Determine the (x, y) coordinate at the center of the cell enclosing the given text.  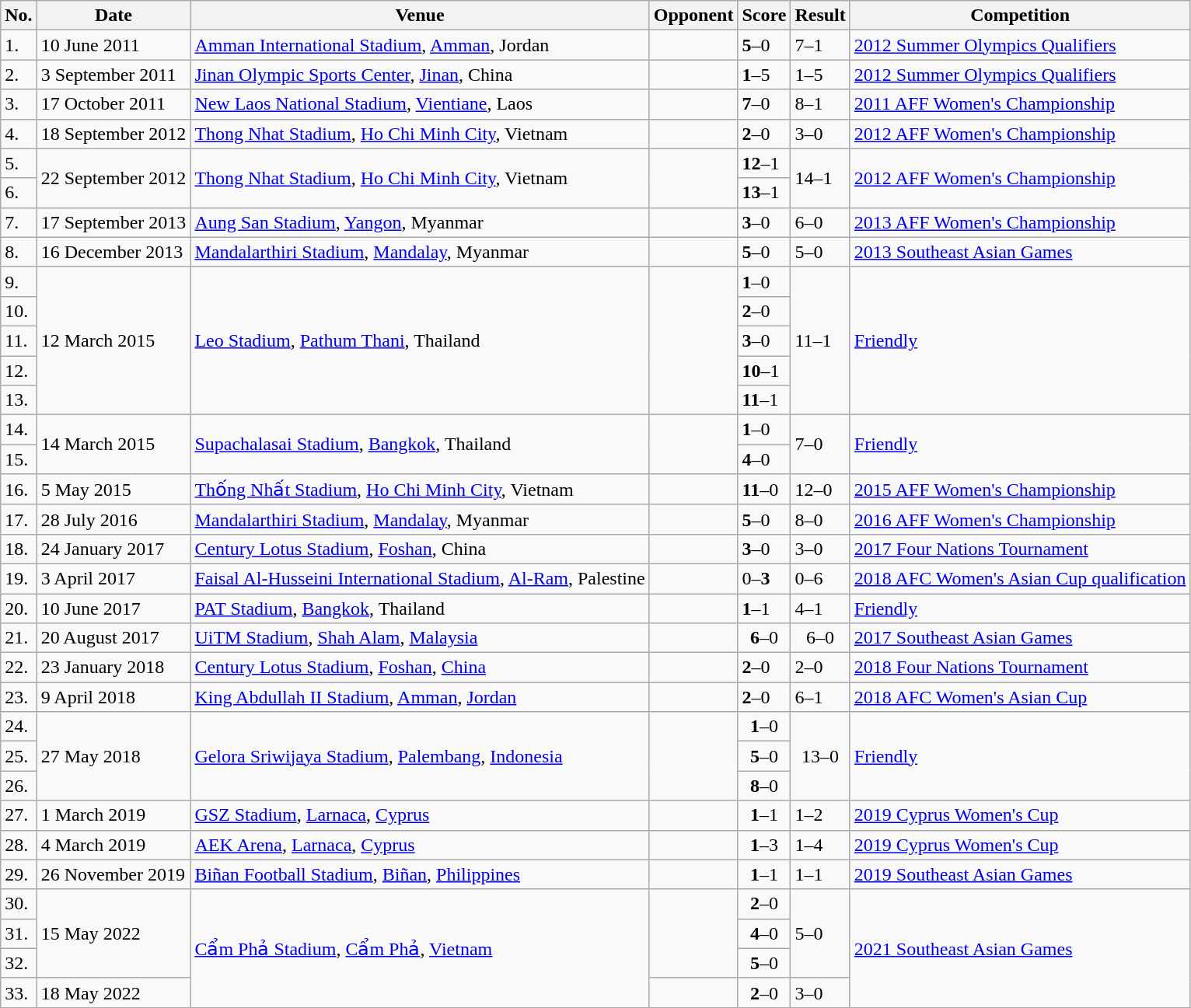
10–1 (764, 371)
26 November 2019 (114, 874)
17. (19, 519)
22. (19, 668)
2016 AFF Women's Championship (1020, 519)
19. (19, 578)
15 May 2022 (114, 933)
Aung San Stadium, Yangon, Myanmar (420, 222)
No. (19, 16)
21. (19, 638)
10. (19, 311)
14–1 (820, 178)
Score (764, 16)
20. (19, 609)
Thống Nhất Stadium, Ho Chi Minh City, Vietnam (420, 490)
2017 Four Nations Tournament (1020, 549)
2013 AFF Women's Championship (1020, 222)
New Laos National Stadium, Vientiane, Laos (420, 104)
UiTM Stadium, Shah Alam, Malaysia (420, 638)
28. (19, 845)
Competition (1020, 16)
16. (19, 490)
2017 Southeast Asian Games (1020, 638)
Result (820, 16)
14. (19, 430)
18. (19, 549)
Biñan Football Stadium, Biñan, Philippines (420, 874)
Gelora Sriwijaya Stadium, Palembang, Indonesia (420, 756)
18 September 2012 (114, 134)
25. (19, 756)
27 May 2018 (114, 756)
13–1 (764, 193)
6–1 (820, 697)
1 March 2019 (114, 815)
4 March 2019 (114, 845)
11. (19, 340)
16 December 2013 (114, 252)
AEK Arena, Larnaca, Cyprus (420, 845)
4–1 (820, 609)
2013 Southeast Asian Games (1020, 252)
2018 AFC Women's Asian Cup qualification (1020, 578)
32. (19, 963)
12 March 2015 (114, 340)
PAT Stadium, Bangkok, Thailand (420, 609)
9 April 2018 (114, 697)
22 September 2012 (114, 178)
0–6 (820, 578)
12. (19, 371)
1. (19, 45)
King Abdullah II Stadium, Amman, Jordan (420, 697)
9. (19, 281)
7. (19, 222)
10 June 2011 (114, 45)
27. (19, 815)
Date (114, 16)
5 May 2015 (114, 490)
15. (19, 459)
2021 Southeast Asian Games (1020, 948)
Cẩm Phả Stadium, Cẩm Phả, Vietnam (420, 948)
33. (19, 992)
3 September 2011 (114, 75)
GSZ Stadium, Larnaca, Cyprus (420, 815)
3. (19, 104)
20 August 2017 (114, 638)
31. (19, 933)
18 May 2022 (114, 992)
2018 AFC Women's Asian Cup (1020, 697)
26. (19, 786)
10 June 2017 (114, 609)
13–0 (820, 756)
Opponent (693, 16)
23 January 2018 (114, 668)
5. (19, 163)
30. (19, 904)
1–4 (820, 845)
12–0 (820, 490)
3 April 2017 (114, 578)
0–3 (764, 578)
2015 AFF Women's Championship (1020, 490)
Leo Stadium, Pathum Thani, Thailand (420, 340)
29. (19, 874)
8–1 (820, 104)
2019 Southeast Asian Games (1020, 874)
4. (19, 134)
23. (19, 697)
17 September 2013 (114, 222)
6. (19, 193)
1–3 (764, 845)
8. (19, 252)
2011 AFF Women's Championship (1020, 104)
Jinan Olympic Sports Center, Jinan, China (420, 75)
13. (19, 400)
28 July 2016 (114, 519)
Faisal Al-Husseini International Stadium, Al-Ram, Palestine (420, 578)
Venue (420, 16)
7–1 (820, 45)
17 October 2011 (114, 104)
12–1 (764, 163)
2. (19, 75)
11–0 (764, 490)
2018 Four Nations Tournament (1020, 668)
Amman International Stadium, Amman, Jordan (420, 45)
14 March 2015 (114, 445)
Supachalasai Stadium, Bangkok, Thailand (420, 445)
1–2 (820, 815)
24. (19, 727)
24 January 2017 (114, 549)
